From the cell containing the given text, extract its center point as [X, Y] coordinate. 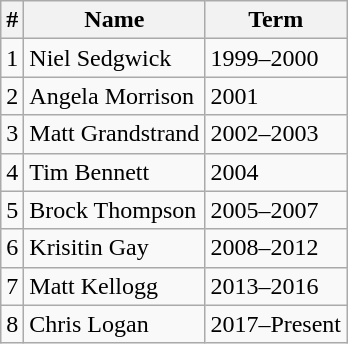
4 [12, 172]
Matt Grandstrand [114, 134]
8 [12, 324]
2002–2003 [276, 134]
2013–2016 [276, 286]
Krisitin Gay [114, 248]
# [12, 20]
2 [12, 96]
6 [12, 248]
3 [12, 134]
1 [12, 58]
2001 [276, 96]
2017–Present [276, 324]
1999–2000 [276, 58]
Tim Bennett [114, 172]
2008–2012 [276, 248]
Brock Thompson [114, 210]
Term [276, 20]
Name [114, 20]
7 [12, 286]
2004 [276, 172]
5 [12, 210]
Angela Morrison [114, 96]
2005–2007 [276, 210]
Matt Kellogg [114, 286]
Niel Sedgwick [114, 58]
Chris Logan [114, 324]
